Provide the [x, y] coordinate of the cell's center where the given text is located.  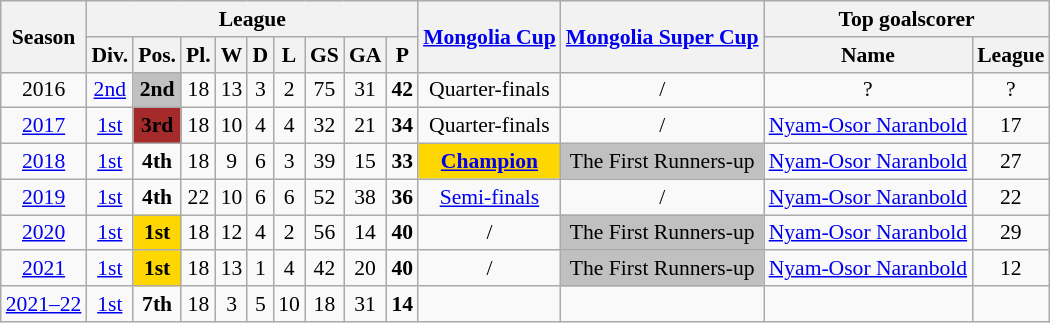
Name [868, 55]
Pl. [198, 55]
2020 [44, 233]
Div. [110, 55]
7th [157, 304]
3rd [157, 126]
36 [402, 197]
21 [366, 126]
27 [1010, 162]
32 [324, 126]
Mongolia Cup [490, 36]
Season [44, 36]
2016 [44, 90]
34 [402, 126]
Top goalscorer [907, 19]
P [402, 55]
56 [324, 233]
20 [366, 269]
2021 [44, 269]
75 [324, 90]
Mongolia Super Cup [662, 36]
2019 [44, 197]
GS [324, 55]
Pos. [157, 55]
2017 [44, 126]
29 [1010, 233]
Semi-finals [490, 197]
GA [366, 55]
9 [232, 162]
52 [324, 197]
15 [366, 162]
38 [366, 197]
33 [402, 162]
1 [260, 269]
17 [1010, 126]
D [260, 55]
L [289, 55]
5 [260, 304]
39 [324, 162]
W [232, 55]
Champion [490, 162]
2018 [44, 162]
2021–22 [44, 304]
